Find where the given text appears and provide that cell's center as [X, Y] coordinate. 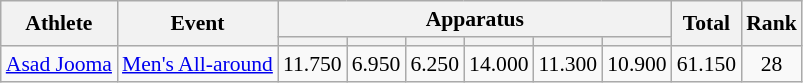
28 [772, 64]
61.150 [706, 64]
Asad Jooma [59, 64]
Athlete [59, 24]
Total [706, 24]
11.300 [568, 64]
10.900 [636, 64]
6.950 [376, 64]
6.250 [434, 64]
11.750 [312, 64]
Men's All-around [198, 64]
Apparatus [475, 19]
14.000 [498, 64]
Rank [772, 24]
Event [198, 24]
